Detect which cell encompasses the target text, then output its [x, y] center coordinate. 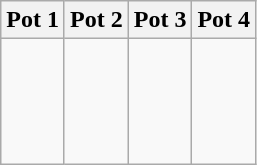
Pot 1 [33, 20]
Pot 2 [96, 20]
Pot 4 [224, 20]
Pot 3 [160, 20]
